Locate the cell with the specified text and output its (x, y) center coordinate. 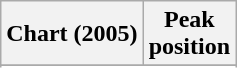
Peakposition (189, 34)
Chart (2005) (72, 34)
